Output the (x, y) coordinate of the center of the cell containing the given text.  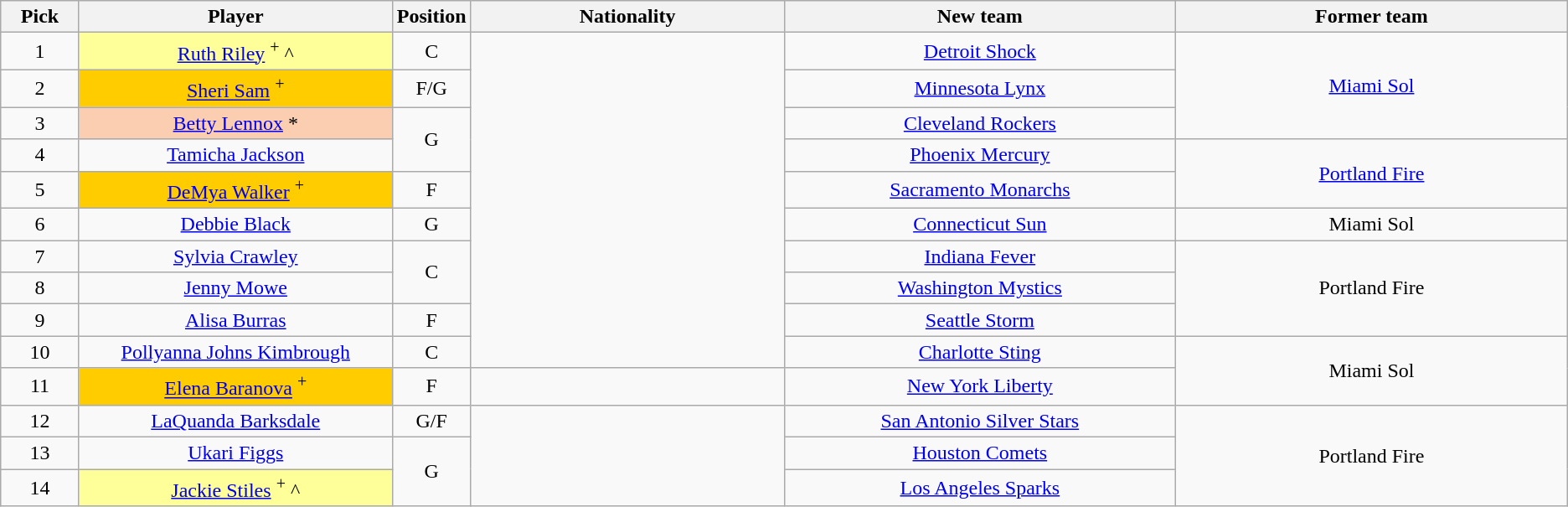
Connecticut Sun (980, 225)
New York Liberty (980, 387)
San Antonio Silver Stars (980, 421)
13 (40, 453)
11 (40, 387)
Position (431, 17)
F/G (431, 89)
Los Angeles Sparks (980, 488)
Jackie Stiles + ^ (235, 488)
9 (40, 320)
7 (40, 256)
DeMya Walker + (235, 189)
Betty Lennox * (235, 123)
Former team (1372, 17)
8 (40, 288)
Houston Comets (980, 453)
Elena Baranova + (235, 387)
4 (40, 155)
6 (40, 225)
LaQuanda Barksdale (235, 421)
Charlotte Sting (980, 352)
14 (40, 488)
3 (40, 123)
Ruth Riley + ^ (235, 52)
Indiana Fever (980, 256)
Washington Mystics (980, 288)
Jenny Mowe (235, 288)
Cleveland Rockers (980, 123)
Player (235, 17)
Pollyanna Johns Kimbrough (235, 352)
Sacramento Monarchs (980, 189)
2 (40, 89)
1 (40, 52)
New team (980, 17)
Sylvia Crawley (235, 256)
Debbie Black (235, 225)
Nationality (627, 17)
Pick (40, 17)
Phoenix Mercury (980, 155)
Seattle Storm (980, 320)
Tamicha Jackson (235, 155)
G/F (431, 421)
Sheri Sam + (235, 89)
Minnesota Lynx (980, 89)
Alisa Burras (235, 320)
12 (40, 421)
Ukari Figgs (235, 453)
Detroit Shock (980, 52)
10 (40, 352)
5 (40, 189)
